Capture the cell that displays the provided text and extract its [X, Y] central coordinate. 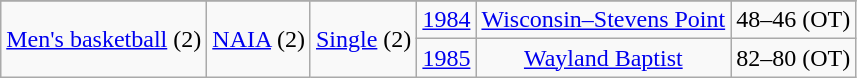
48–46 (OT) [794, 20]
82–80 (OT) [794, 58]
NAIA (2) [259, 39]
Men's basketball (2) [104, 39]
1985 [446, 58]
1984 [446, 20]
Wayland Baptist [604, 58]
Wisconsin–Stevens Point [604, 20]
Single (2) [363, 39]
